Find where the given text appears and provide that cell's center as [X, Y] coordinate. 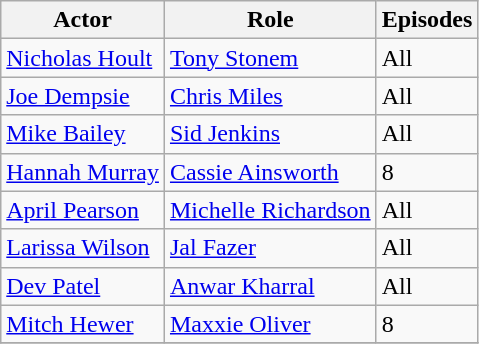
Tony Stonem [270, 58]
Role [270, 20]
April Pearson [83, 210]
Dev Patel [83, 286]
Maxxie Oliver [270, 324]
Actor [83, 20]
Anwar Kharral [270, 286]
Larissa Wilson [83, 248]
Episodes [427, 20]
Jal Fazer [270, 248]
Sid Jenkins [270, 134]
Mike Bailey [83, 134]
Joe Dempsie [83, 96]
Hannah Murray [83, 172]
Cassie Ainsworth [270, 172]
Michelle Richardson [270, 210]
Chris Miles [270, 96]
Mitch Hewer [83, 324]
Nicholas Hoult [83, 58]
